Capture the cell that displays the provided text and extract its (x, y) central coordinate. 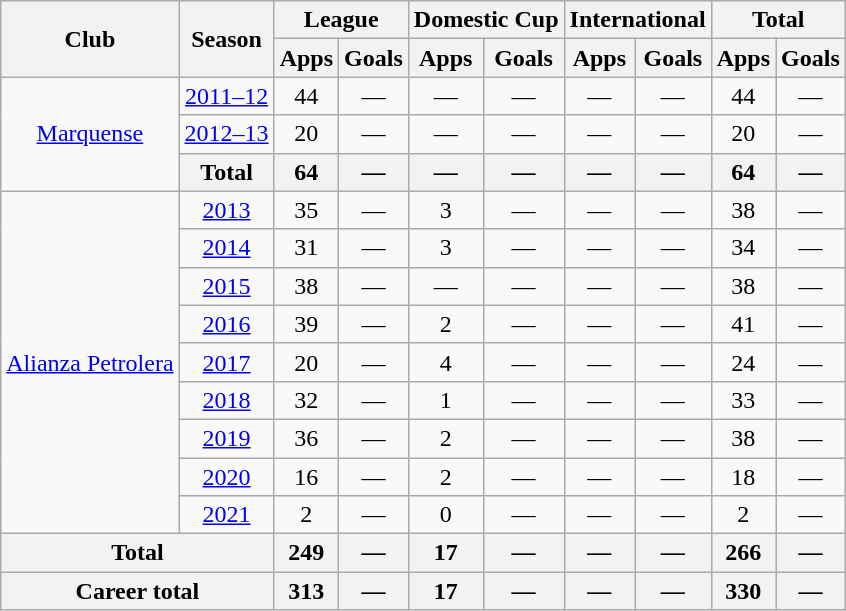
31 (306, 248)
Club (90, 39)
2018 (226, 400)
33 (743, 400)
Domestic Cup (486, 20)
1 (446, 400)
18 (743, 477)
0 (446, 515)
2016 (226, 324)
2013 (226, 210)
313 (306, 591)
2015 (226, 286)
24 (743, 362)
League (341, 20)
2011–12 (226, 96)
Marquense (90, 134)
International (638, 20)
36 (306, 438)
2017 (226, 362)
2020 (226, 477)
39 (306, 324)
34 (743, 248)
Career total (138, 591)
41 (743, 324)
Season (226, 39)
2014 (226, 248)
4 (446, 362)
330 (743, 591)
249 (306, 553)
35 (306, 210)
Alianza Petrolera (90, 362)
32 (306, 400)
2019 (226, 438)
2021 (226, 515)
16 (306, 477)
266 (743, 553)
2012–13 (226, 134)
